Locate the cell with the specified text and output its [X, Y] center coordinate. 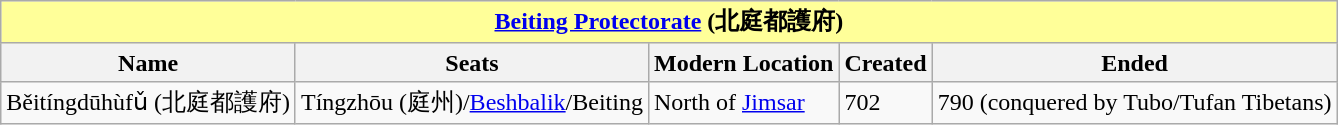
Modern Location [743, 62]
Beiting Protectorate (北庭都護府) [669, 22]
Created [886, 62]
702 [886, 102]
Ended [1134, 62]
Name [148, 62]
790 (conquered by Tubo/Tufan Tibetans) [1134, 102]
North of Jimsar [743, 102]
Seats [472, 62]
Tíngzhōu (庭州)/Beshbalik/Beiting [472, 102]
Běitíngdūhùfǔ (北庭都護府) [148, 102]
